Determine the [X, Y] coordinate at the center of the cell enclosing the given text.  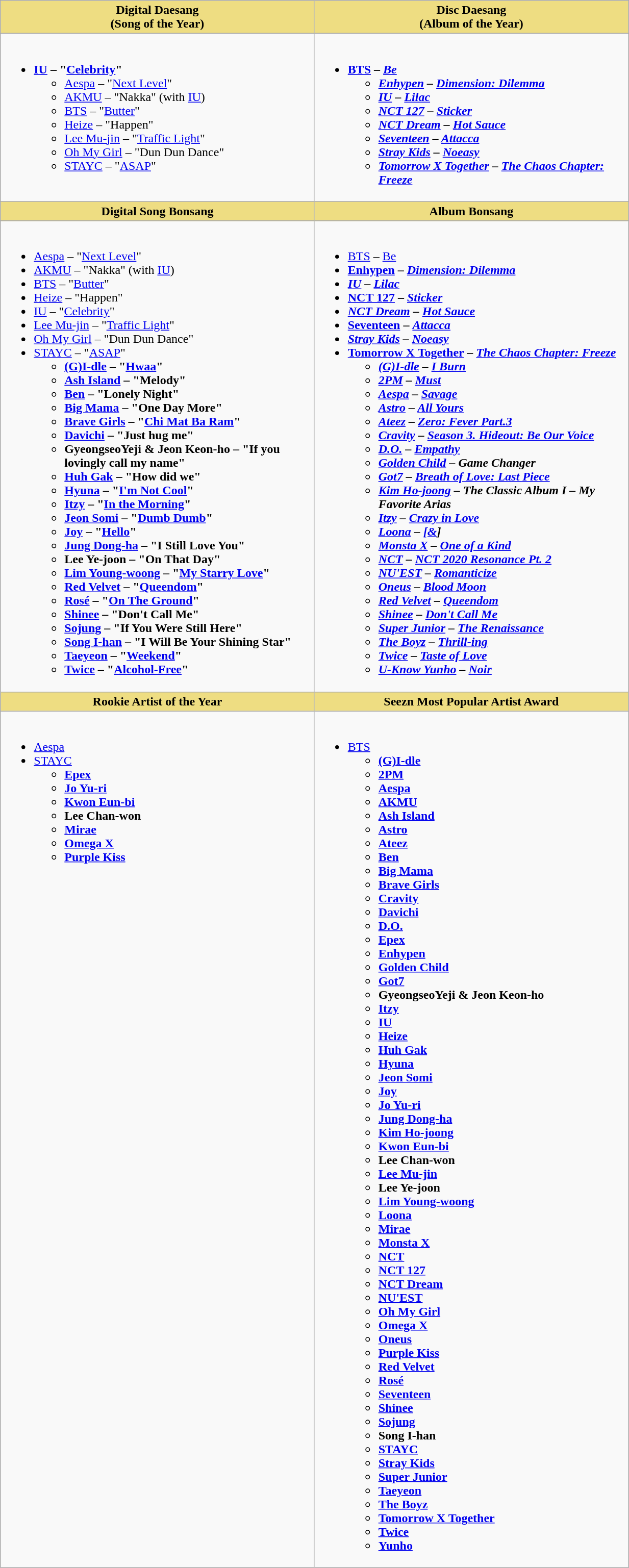
Digital Song Bonsang [157, 211]
Seezn Most Popular Artist Award [471, 701]
Digital Daesang(Song of the Year) [157, 17]
AespaSTAYCEpexJo Yu-riKwon Eun-biLee Chan-wonMiraeOmega XPurple Kiss [157, 1140]
Album Bonsang [471, 211]
Rookie Artist of the Year [157, 701]
Disc Daesang(Album of the Year) [471, 17]
